Find where the given text appears and provide that cell's center as [x, y] coordinate. 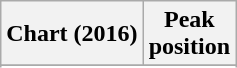
Chart (2016) [72, 34]
Peak position [189, 34]
